Capture the cell that displays the provided text and extract its (x, y) central coordinate. 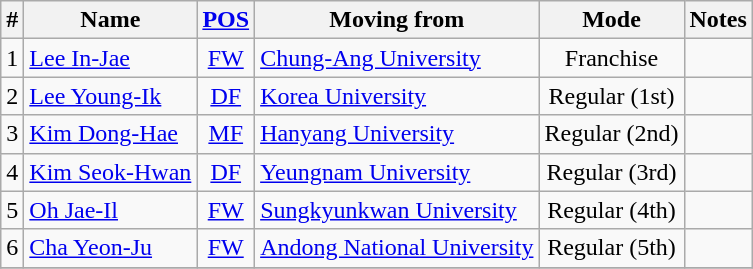
3 (12, 134)
Mode (612, 20)
POS (226, 20)
Yeungnam University (397, 172)
# (12, 20)
Regular (2nd) (612, 134)
Korea University (397, 96)
Kim Seok-Hwan (110, 172)
1 (12, 58)
Oh Jae-Il (110, 210)
2 (12, 96)
Regular (5th) (612, 248)
Cha Yeon-Ju (110, 248)
Andong National University (397, 248)
Regular (1st) (612, 96)
Regular (4th) (612, 210)
MF (226, 134)
Regular (3rd) (612, 172)
Sungkyunkwan University (397, 210)
Chung-Ang University (397, 58)
Name (110, 20)
Lee In-Jae (110, 58)
6 (12, 248)
Lee Young-Ik (110, 96)
Kim Dong-Hae (110, 134)
Hanyang University (397, 134)
4 (12, 172)
5 (12, 210)
Franchise (612, 58)
Notes (718, 20)
Moving from (397, 20)
